Identify which cell holds the provided text, then report its [X, Y] central coordinate. 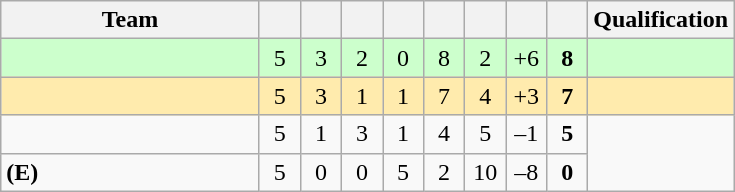
+3 [526, 96]
–1 [526, 134]
(E) [130, 172]
–8 [526, 172]
Qualification [661, 20]
Team [130, 20]
10 [486, 172]
+6 [526, 58]
